Search for the cell housing the specified text and yield its [x, y] center coordinate. 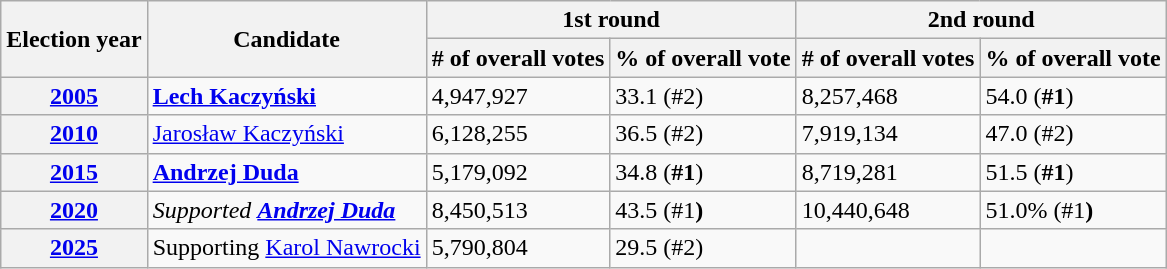
5,179,092 [518, 172]
51.0% (#1) [1073, 210]
2010 [74, 134]
5,790,804 [518, 248]
29.5 (#2) [703, 248]
Lech Kaczyński [286, 96]
2005 [74, 96]
Election year [74, 39]
34.8 (#1) [703, 172]
6,128,255 [518, 134]
8,450,513 [518, 210]
8,719,281 [888, 172]
8,257,468 [888, 96]
Supporting Karol Nawrocki [286, 248]
47.0 (#2) [1073, 134]
51.5 (#1) [1073, 172]
Supported Andrzej Duda [286, 210]
2nd round [981, 20]
43.5 (#1) [703, 210]
10,440,648 [888, 210]
Jarosław Kaczyński [286, 134]
Candidate [286, 39]
36.5 (#2) [703, 134]
Andrzej Duda [286, 172]
4,947,927 [518, 96]
2020 [74, 210]
54.0 (#1) [1073, 96]
2015 [74, 172]
33.1 (#2) [703, 96]
7,919,134 [888, 134]
1st round [611, 20]
2025 [74, 248]
